Locate the cell with the specified text and output its (x, y) center coordinate. 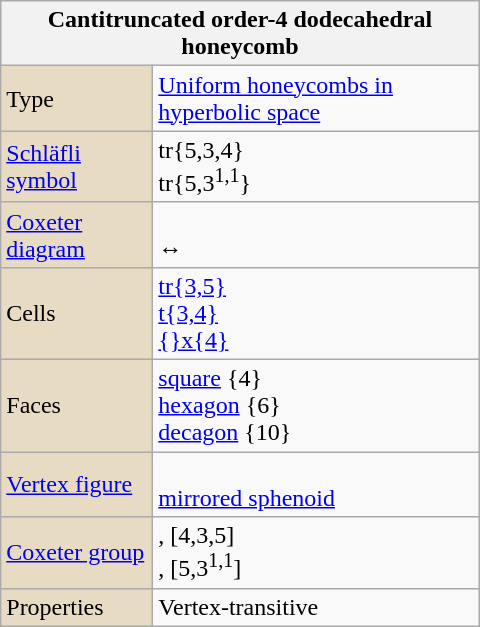
Vertex figure (77, 484)
Schläfli symbol (77, 167)
mirrored sphenoid (316, 484)
square {4}hexagon {6}decagon {10} (316, 406)
Type (77, 98)
Coxeter group (77, 553)
tr{3,5} t{3,4} {}x{4} (316, 313)
Uniform honeycombs in hyperbolic space (316, 98)
Vertex-transitive (316, 607)
Faces (77, 406)
tr{5,3,4}tr{5,31,1} (316, 167)
Coxeter diagram (77, 234)
Cells (77, 313)
↔ (316, 234)
Cantitruncated order-4 dodecahedral honeycomb (240, 34)
, [4,3,5], [5,31,1] (316, 553)
Properties (77, 607)
